Capture the cell that displays the provided text and extract its (X, Y) central coordinate. 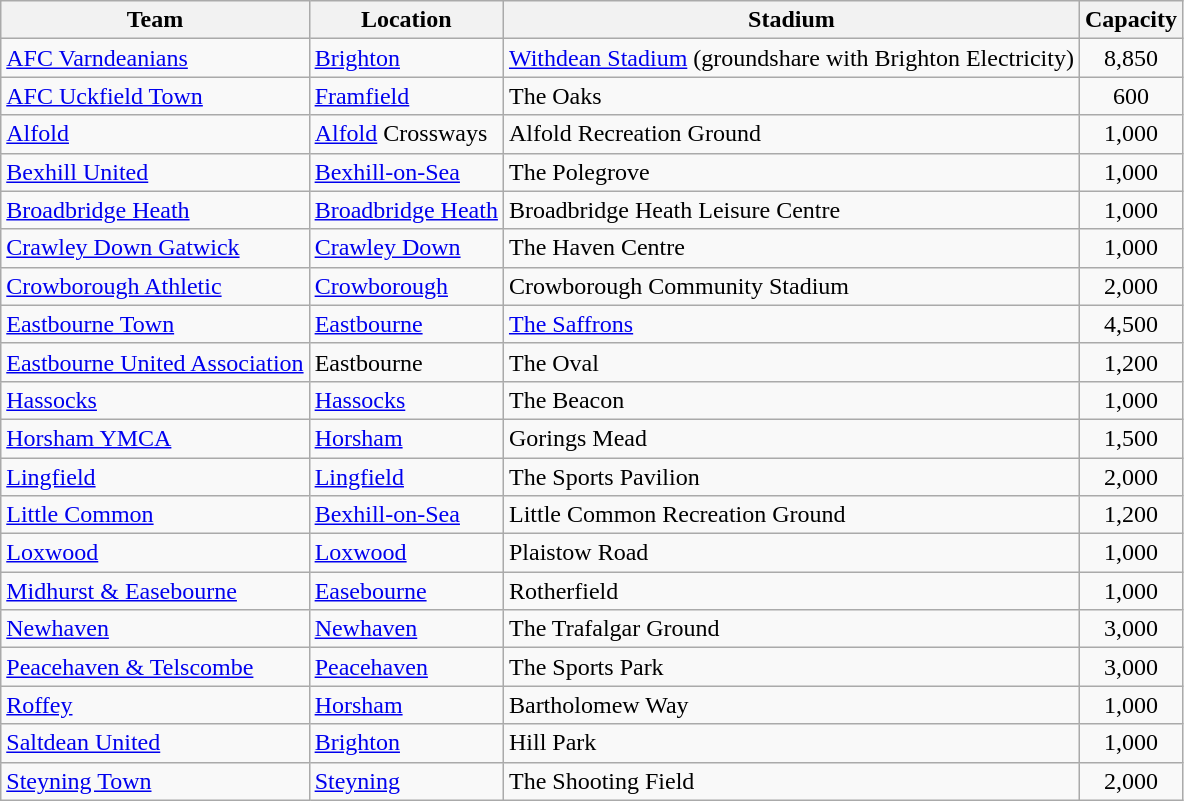
AFC Varndeanians (155, 58)
Saltdean United (155, 743)
8,850 (1130, 58)
Rotherfield (791, 591)
The Oval (791, 362)
Horsham YMCA (155, 438)
1,500 (1130, 438)
4,500 (1130, 324)
Framfield (406, 96)
AFC Uckfield Town (155, 96)
Broadbridge Heath Leisure Centre (791, 210)
Bartholomew Way (791, 705)
Crowborough Community Stadium (791, 286)
Bexhill United (155, 172)
The Shooting Field (791, 781)
Steyning (406, 781)
Alfold Crossways (406, 134)
The Haven Centre (791, 248)
Capacity (1130, 20)
The Saffrons (791, 324)
Alfold Recreation Ground (791, 134)
The Trafalgar Ground (791, 629)
Crowborough (406, 286)
Midhurst & Easebourne (155, 591)
The Oaks (791, 96)
Team (155, 20)
Plaistow Road (791, 553)
Little Common (155, 515)
Peacehaven & Telscombe (155, 667)
The Beacon (791, 400)
The Polegrove (791, 172)
Hill Park (791, 743)
Alfold (155, 134)
Crawley Down (406, 248)
Eastbourne United Association (155, 362)
Easebourne (406, 591)
The Sports Park (791, 667)
Crawley Down Gatwick (155, 248)
600 (1130, 96)
Location (406, 20)
Steyning Town (155, 781)
Peacehaven (406, 667)
The Sports Pavilion (791, 477)
Roffey (155, 705)
Little Common Recreation Ground (791, 515)
Withdean Stadium (groundshare with Brighton Electricity) (791, 58)
Stadium (791, 20)
Gorings Mead (791, 438)
Eastbourne Town (155, 324)
Crowborough Athletic (155, 286)
